From the cell containing the given text, extract its center point as [X, Y] coordinate. 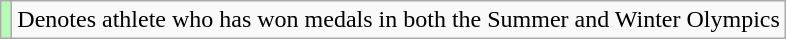
Denotes athlete who has won medals in both the Summer and Winter Olympics [399, 20]
